From the cell containing the given text, extract its center point as (X, Y) coordinate. 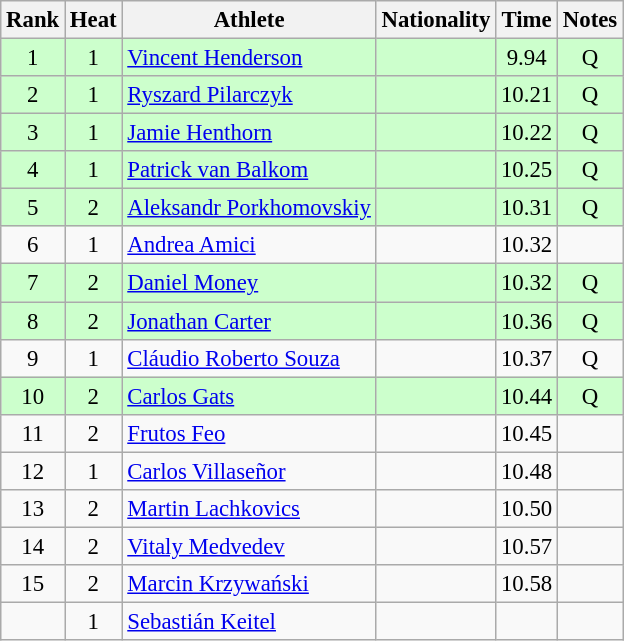
Carlos Villaseñor (249, 471)
10 (33, 396)
10.58 (527, 584)
Andrea Amici (249, 245)
Nationality (436, 20)
8 (33, 321)
Aleksandr Porkhomovskiy (249, 208)
Cláudio Roberto Souza (249, 358)
Frutos Feo (249, 433)
10.36 (527, 321)
12 (33, 471)
Martin Lachkovics (249, 509)
Athlete (249, 20)
7 (33, 283)
10.21 (527, 95)
10.31 (527, 208)
4 (33, 170)
Time (527, 20)
10.48 (527, 471)
13 (33, 509)
Daniel Money (249, 283)
3 (33, 133)
Patrick van Balkom (249, 170)
Marcin Krzywański (249, 584)
Vitaly Medvedev (249, 546)
10.50 (527, 509)
Notes (590, 20)
Jonathan Carter (249, 321)
Sebastián Keitel (249, 621)
10.45 (527, 433)
Rank (33, 20)
10.44 (527, 396)
Jamie Henthorn (249, 133)
Ryszard Pilarczyk (249, 95)
10.22 (527, 133)
10.25 (527, 170)
Carlos Gats (249, 396)
14 (33, 546)
9.94 (527, 58)
10.37 (527, 358)
15 (33, 584)
11 (33, 433)
Vincent Henderson (249, 58)
6 (33, 245)
5 (33, 208)
Heat (94, 20)
9 (33, 358)
10.57 (527, 546)
